Locate the cell with the specified text and output its [X, Y] center coordinate. 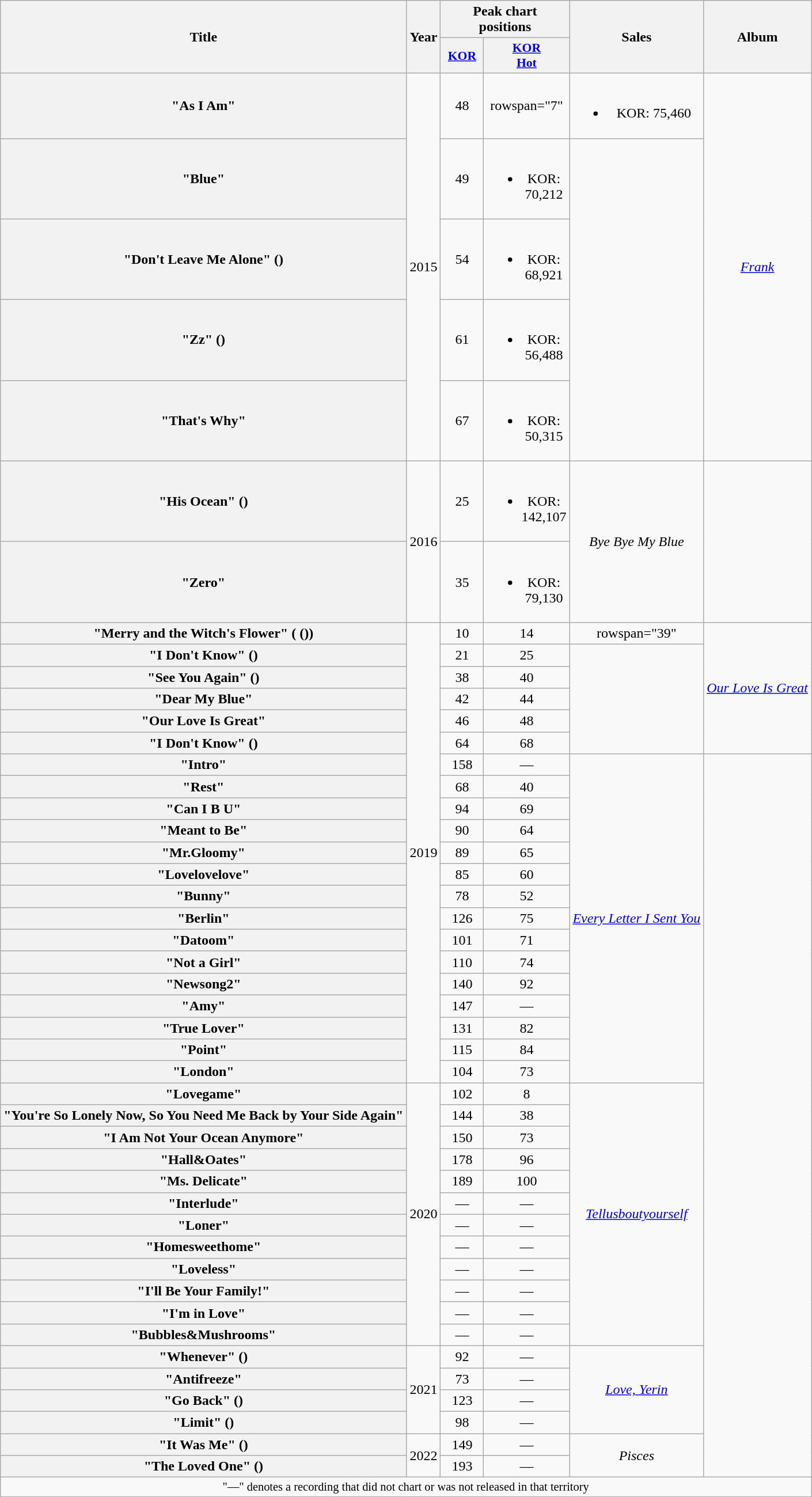
"Whenever" () [204, 1356]
2022 [424, 1456]
KOR: 56,488 [526, 340]
Bye Bye My Blue [637, 541]
147 [462, 1006]
"Blue" [204, 179]
"Rest" [204, 787]
Every Letter I Sent You [637, 918]
131 [462, 1028]
KORHot [526, 55]
189 [462, 1181]
"Lovelovelove" [204, 874]
Love, Yerin [637, 1389]
KOR: 142,107 [526, 501]
"Hall&Oates" [204, 1159]
71 [526, 940]
KOR: 50,315 [526, 420]
69 [526, 809]
"Ms. Delicate" [204, 1181]
96 [526, 1159]
"Zz" () [204, 340]
84 [526, 1050]
94 [462, 809]
"Merry and the Witch's Flower" ( ()) [204, 633]
"Homesweethome" [204, 1247]
78 [462, 896]
"—" denotes a recording that did not chart or was not released in that territory [406, 1487]
Frank [758, 267]
KOR: 70,212 [526, 179]
85 [462, 874]
"As I Am" [204, 106]
rowspan="7" [526, 106]
"London" [204, 1072]
2019 [424, 852]
144 [462, 1116]
KOR: 75,460 [637, 106]
101 [462, 940]
"Dear My Blue" [204, 699]
"Meant to Be" [204, 831]
98 [462, 1423]
Pisces [637, 1456]
110 [462, 962]
"I'll Be Your Family!" [204, 1291]
"Bunny" [204, 896]
"Lovegame" [204, 1094]
67 [462, 420]
21 [462, 655]
Tellusboutyourself [637, 1214]
35 [462, 582]
150 [462, 1138]
"Berlin" [204, 918]
"Point" [204, 1050]
KOR [462, 55]
65 [526, 852]
2016 [424, 541]
"You're So Lonely Now, So You Need Me Back by Your Side Again" [204, 1116]
178 [462, 1159]
10 [462, 633]
123 [462, 1401]
Sales [637, 37]
75 [526, 918]
126 [462, 918]
"See You Again" () [204, 677]
115 [462, 1050]
"Mr.Gloomy" [204, 852]
89 [462, 852]
60 [526, 874]
140 [462, 984]
90 [462, 831]
KOR: 68,921 [526, 259]
102 [462, 1094]
158 [462, 765]
Title [204, 37]
"Interlude" [204, 1203]
"It Was Me" () [204, 1445]
61 [462, 340]
74 [526, 962]
"Loner" [204, 1225]
"The Loved One" () [204, 1466]
"Loveless" [204, 1269]
"That's Why" [204, 420]
49 [462, 179]
"True Lover" [204, 1028]
54 [462, 259]
"I Am Not Your Ocean Anymore" [204, 1138]
"Don't Leave Me Alone" () [204, 259]
"Newsong2" [204, 984]
"I'm in Love" [204, 1313]
104 [462, 1072]
8 [526, 1094]
Year [424, 37]
193 [462, 1466]
52 [526, 896]
42 [462, 699]
82 [526, 1028]
46 [462, 721]
2021 [424, 1389]
"His Ocean" () [204, 501]
100 [526, 1181]
149 [462, 1445]
"Amy" [204, 1006]
"Can I B U" [204, 809]
"Zero" [204, 582]
"Our Love Is Great" [204, 721]
Album [758, 37]
2015 [424, 267]
14 [526, 633]
"Go Back" () [204, 1401]
KOR: 79,130 [526, 582]
"Antifreeze" [204, 1378]
Our Love Is Great [758, 688]
rowspan="39" [637, 633]
"Bubbles&Mushrooms" [204, 1335]
Peak chartpositions [505, 20]
"Intro" [204, 765]
"Datoom" [204, 940]
2020 [424, 1214]
44 [526, 699]
"Limit" () [204, 1423]
"Not a Girl" [204, 962]
